Locate the cell with the specified text and output its [x, y] center coordinate. 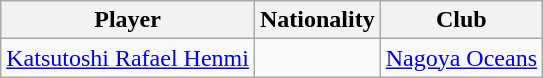
Nagoya Oceans [461, 58]
Club [461, 20]
Katsutoshi Rafael Henmi [128, 58]
Player [128, 20]
Nationality [317, 20]
